Pinpoint the cell where the given text exists, returning its [X, Y] midpoint coordinate. 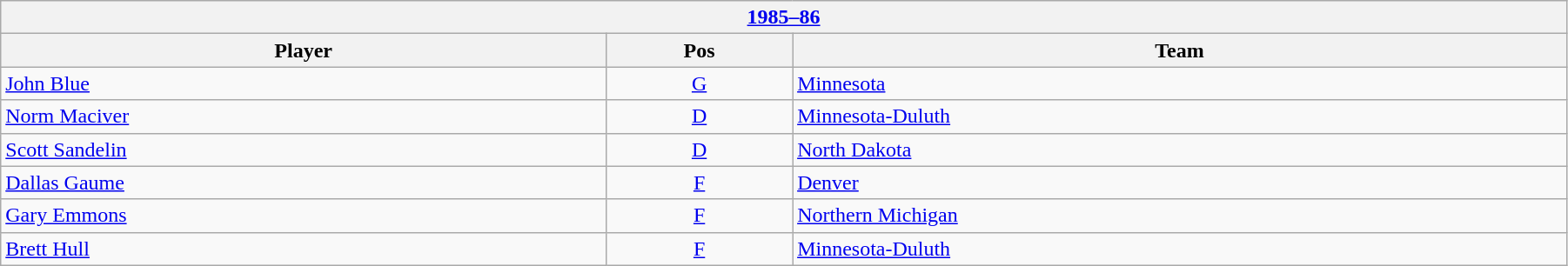
Northern Michigan [1180, 216]
Pos [700, 50]
Denver [1180, 183]
Team [1180, 50]
John Blue [304, 83]
Gary Emmons [304, 216]
North Dakota [1180, 150]
Scott Sandelin [304, 150]
Brett Hull [304, 249]
Minnesota [1180, 83]
1985–86 [784, 17]
Norm Maciver [304, 116]
Player [304, 50]
G [700, 83]
Dallas Gaume [304, 183]
